Detect which cell encompasses the target text, then output its (x, y) center coordinate. 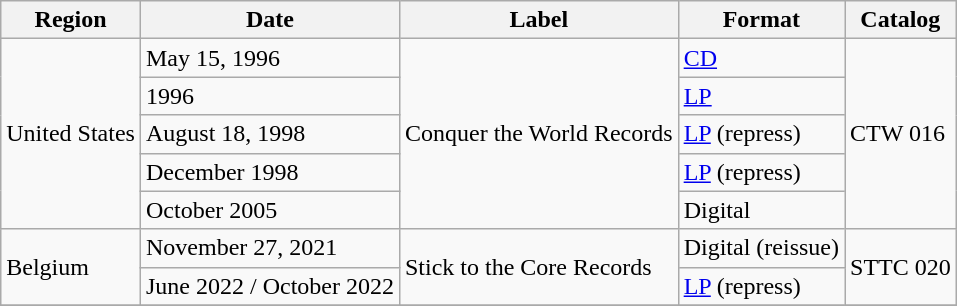
1996 (270, 96)
Catalog (900, 20)
Belgium (71, 267)
Date (270, 20)
CTW 016 (900, 134)
May 15, 1996 (270, 58)
STTC 020 (900, 267)
October 2005 (270, 210)
Digital (reissue) (761, 248)
Stick to the Core Records (538, 267)
Region (71, 20)
CD (761, 58)
December 1998 (270, 172)
June 2022 / October 2022 (270, 286)
Conquer the World Records (538, 134)
November 27, 2021 (270, 248)
August 18, 1998 (270, 134)
Label (538, 20)
Digital (761, 210)
LP (761, 96)
Format (761, 20)
United States (71, 134)
